Search for the cell housing the specified text and yield its [X, Y] center coordinate. 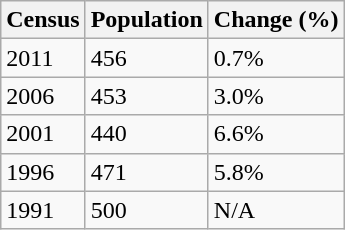
440 [146, 134]
5.8% [276, 172]
453 [146, 96]
500 [146, 210]
2001 [43, 134]
471 [146, 172]
3.0% [276, 96]
1996 [43, 172]
N/A [276, 210]
0.7% [276, 58]
2011 [43, 58]
Population [146, 20]
456 [146, 58]
Census [43, 20]
6.6% [276, 134]
1991 [43, 210]
2006 [43, 96]
Change (%) [276, 20]
